Provide the (x, y) coordinate of the cell's center where the given text is located.  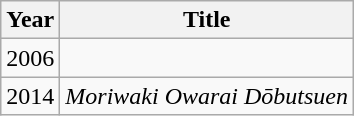
2014 (30, 96)
2006 (30, 58)
Moriwaki Owarai Dōbutsuen (207, 96)
Title (207, 20)
Year (30, 20)
